Pinpoint the cell where the given text exists, returning its (x, y) midpoint coordinate. 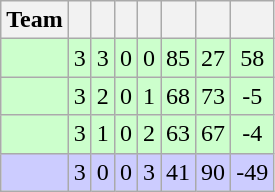
41 (178, 172)
90 (214, 172)
68 (178, 96)
-5 (252, 96)
67 (214, 134)
63 (178, 134)
85 (178, 58)
-4 (252, 134)
73 (214, 96)
Team (35, 20)
27 (214, 58)
-49 (252, 172)
58 (252, 58)
